Locate the cell with the specified text and output its (x, y) center coordinate. 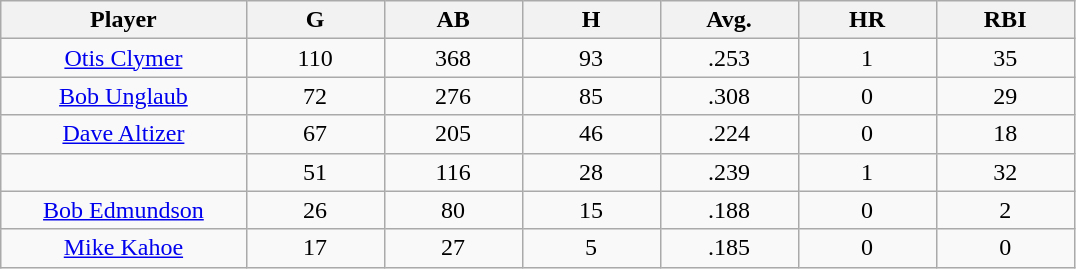
51 (315, 172)
Bob Unglaub (124, 96)
116 (453, 172)
205 (453, 134)
2 (1005, 210)
.224 (729, 134)
.253 (729, 58)
28 (591, 172)
18 (1005, 134)
72 (315, 96)
.185 (729, 248)
27 (453, 248)
H (591, 20)
Dave Altizer (124, 134)
29 (1005, 96)
.308 (729, 96)
15 (591, 210)
Mike Kahoe (124, 248)
110 (315, 58)
.188 (729, 210)
80 (453, 210)
26 (315, 210)
G (315, 20)
.239 (729, 172)
276 (453, 96)
Bob Edmundson (124, 210)
Player (124, 20)
HR (867, 20)
35 (1005, 58)
67 (315, 134)
Avg. (729, 20)
32 (1005, 172)
85 (591, 96)
46 (591, 134)
Otis Clymer (124, 58)
368 (453, 58)
RBI (1005, 20)
93 (591, 58)
17 (315, 248)
5 (591, 248)
AB (453, 20)
